Determine the (X, Y) coordinate at the center of the cell enclosing the given text.  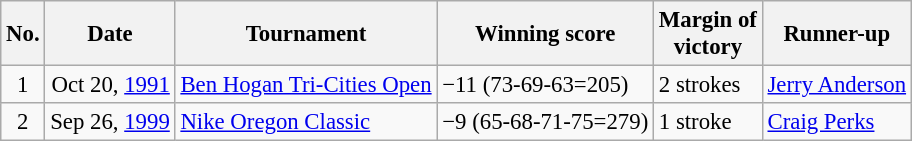
Craig Perks (836, 122)
Date (110, 34)
Winning score (546, 34)
2 (23, 122)
Sep 26, 1999 (110, 122)
Runner-up (836, 34)
No. (23, 34)
2 strokes (708, 85)
Oct 20, 1991 (110, 85)
−9 (65-68-71-75=279) (546, 122)
−11 (73-69-63=205) (546, 85)
Margin ofvictory (708, 34)
1 (23, 85)
Tournament (306, 34)
Nike Oregon Classic (306, 122)
Ben Hogan Tri-Cities Open (306, 85)
1 stroke (708, 122)
Jerry Anderson (836, 85)
